Scan for the cell matching the given text and deliver its (x, y) coordinate at center. 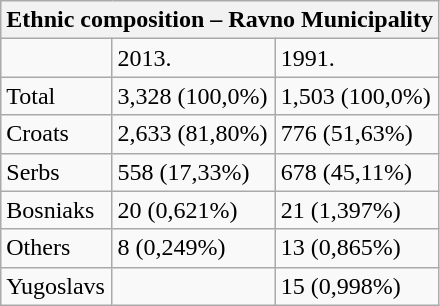
8 (0,249%) (194, 248)
13 (0,865%) (356, 248)
776 (51,63%) (356, 134)
21 (1,397%) (356, 210)
1991. (356, 58)
Serbs (56, 172)
3,328 (100,0%) (194, 96)
Others (56, 248)
678 (45,11%) (356, 172)
Yugoslavs (56, 286)
Ethnic composition – Ravno Municipality (220, 20)
2013. (194, 58)
2,633 (81,80%) (194, 134)
Croats (56, 134)
20 (0,621%) (194, 210)
15 (0,998%) (356, 286)
Bosniaks (56, 210)
Total (56, 96)
558 (17,33%) (194, 172)
1,503 (100,0%) (356, 96)
